Provide the (x, y) coordinate of the cell's center where the given text is located.  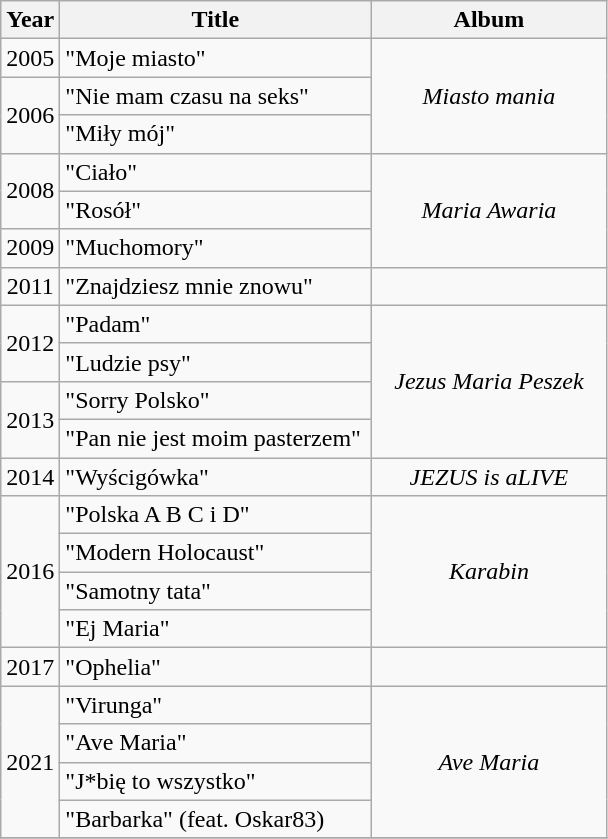
"Ciało" (216, 172)
Year (30, 20)
"Sorry Polsko" (216, 400)
2021 (30, 762)
"Padam" (216, 324)
"Znajdziesz mnie znowu" (216, 286)
"Moje miasto" (216, 58)
Album (489, 20)
Maria Awaria (489, 210)
2017 (30, 667)
2012 (30, 343)
"Nie mam czasu na seks" (216, 96)
2013 (30, 419)
"Virunga" (216, 705)
"Ave Maria" (216, 743)
"Polska A B C i D" (216, 515)
Karabin (489, 572)
2009 (30, 248)
"Muchomory" (216, 248)
Title (216, 20)
2014 (30, 477)
JEZUS is aLIVE (489, 477)
"Wyścigówka" (216, 477)
2008 (30, 191)
"Ophelia" (216, 667)
"Ludzie psy" (216, 362)
2005 (30, 58)
Jezus Maria Peszek (489, 381)
"J*bię to wszystko" (216, 781)
"Rosół" (216, 210)
"Barbarka" (feat. Oskar83) (216, 819)
"Pan nie jest moim pasterzem" (216, 438)
Miasto mania (489, 96)
"Ej Maria" (216, 629)
2016 (30, 572)
2011 (30, 286)
"Modern Holocaust" (216, 553)
Ave Maria (489, 762)
"Miły mój" (216, 134)
"Samotny tata" (216, 591)
2006 (30, 115)
